Return the [X, Y] coordinate for the center point of the cell that contains the specified text.  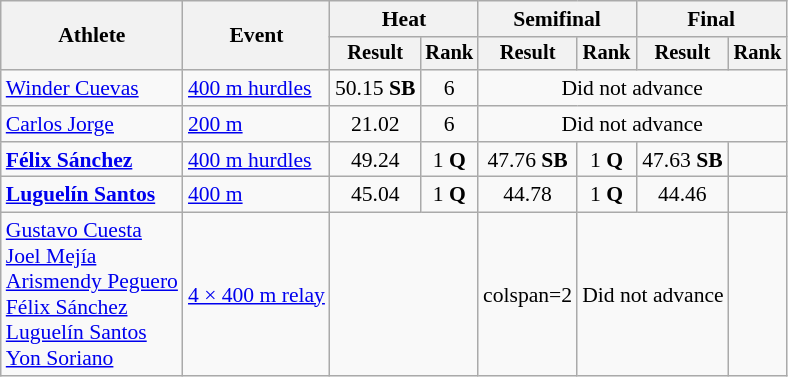
Athlete [92, 36]
47.76 SB [528, 160]
Event [256, 36]
44.46 [682, 195]
49.24 [376, 160]
400 m [256, 195]
45.04 [376, 195]
Winder Cuevas [92, 88]
44.78 [528, 195]
Final [711, 19]
Carlos Jorge [92, 124]
4 × 400 m relay [256, 294]
Gustavo CuestaJoel MejíaArismendy PegueroFélix SánchezLuguelín SantosYon Soriano [92, 294]
47.63 SB [682, 160]
200 m [256, 124]
Semifinal [557, 19]
colspan=2 [528, 294]
21.02 [376, 124]
Félix Sánchez [92, 160]
50.15 SB [376, 88]
Luguelín Santos [92, 195]
Heat [404, 19]
